For the text-containing cell, return its midpoint in (X, Y) coordinate format. 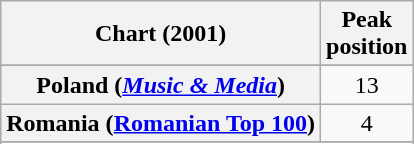
Poland (Music & Media) (161, 85)
13 (367, 85)
Chart (2001) (161, 34)
4 (367, 123)
Romania (Romanian Top 100) (161, 123)
Peakposition (367, 34)
